Scan for the cell matching the given text and deliver its (x, y) coordinate at center. 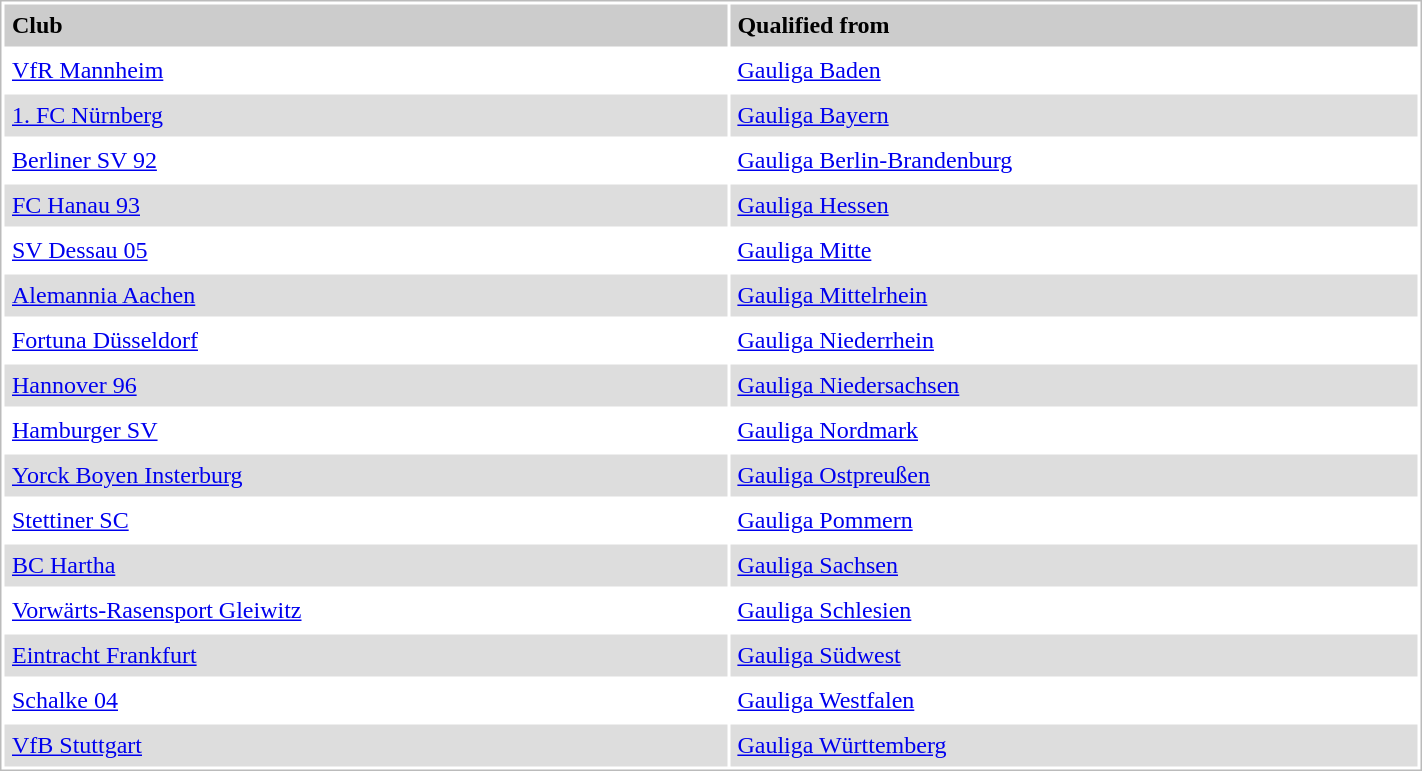
Gauliga Schlesien (1074, 611)
Gauliga Baden (1074, 71)
Gauliga Hessen (1074, 205)
Stettiner SC (365, 521)
Hamburger SV (365, 431)
Gauliga Sachsen (1074, 565)
SV Dessau 05 (365, 251)
Gauliga Bayern (1074, 115)
Gauliga Südwest (1074, 655)
Gauliga Nordmark (1074, 431)
Gauliga Berlin-Brandenburg (1074, 161)
Schalke 04 (365, 701)
Alemannia Aachen (365, 295)
VfB Stuttgart (365, 745)
BC Hartha (365, 565)
1. FC Nürnberg (365, 115)
Club (365, 25)
Gauliga Ostpreußen (1074, 475)
Gauliga Westfalen (1074, 701)
VfR Mannheim (365, 71)
Gauliga Mittelrhein (1074, 295)
Qualified from (1074, 25)
Gauliga Mitte (1074, 251)
Eintracht Frankfurt (365, 655)
Yorck Boyen Insterburg (365, 475)
Gauliga Württemberg (1074, 745)
Hannover 96 (365, 385)
Gauliga Pommern (1074, 521)
Berliner SV 92 (365, 161)
Vorwärts-Rasensport Gleiwitz (365, 611)
Fortuna Düsseldorf (365, 341)
FC Hanau 93 (365, 205)
Gauliga Niederrhein (1074, 341)
Gauliga Niedersachsen (1074, 385)
